Scan for the cell matching the given text and deliver its [x, y] coordinate at center. 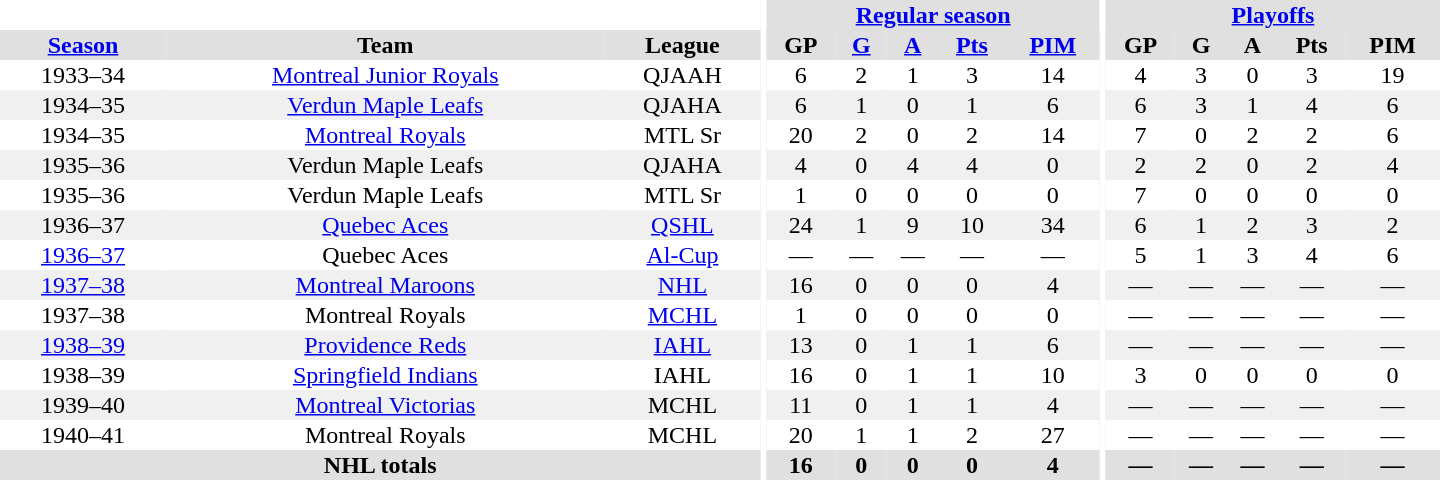
QSHL [682, 225]
13 [800, 345]
1933–34 [83, 75]
9 [913, 225]
Montreal Victorias [385, 405]
11 [800, 405]
Montreal Maroons [385, 285]
Season [83, 45]
1940–41 [83, 435]
NHL totals [380, 465]
24 [800, 225]
1939–40 [83, 405]
Team [385, 45]
19 [1392, 75]
34 [1052, 225]
Providence Reds [385, 345]
5 [1140, 255]
NHL [682, 285]
Montreal Junior Royals [385, 75]
Playoffs [1273, 15]
27 [1052, 435]
Al-Cup [682, 255]
Springfield Indians [385, 375]
League [682, 45]
QJAAH [682, 75]
Regular season [933, 15]
